Detect which cell encompasses the target text, then output its (X, Y) center coordinate. 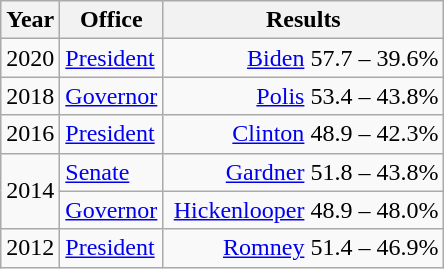
Polis 53.4 – 43.8% (304, 96)
Gardner 51.8 – 43.8% (304, 172)
Hickenlooper 48.9 – 48.0% (304, 210)
2018 (30, 96)
2016 (30, 134)
Clinton 48.9 – 42.3% (304, 134)
Romney 51.4 – 46.9% (304, 248)
Senate (112, 172)
2014 (30, 191)
Office (112, 20)
2012 (30, 248)
Biden 57.7 – 39.6% (304, 58)
Year (30, 20)
Results (304, 20)
2020 (30, 58)
